Identify which cell holds the provided text, then report its (X, Y) central coordinate. 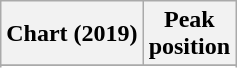
Chart (2019) (72, 34)
Peakposition (189, 34)
